From the cell containing the given text, extract its center point as (X, Y) coordinate. 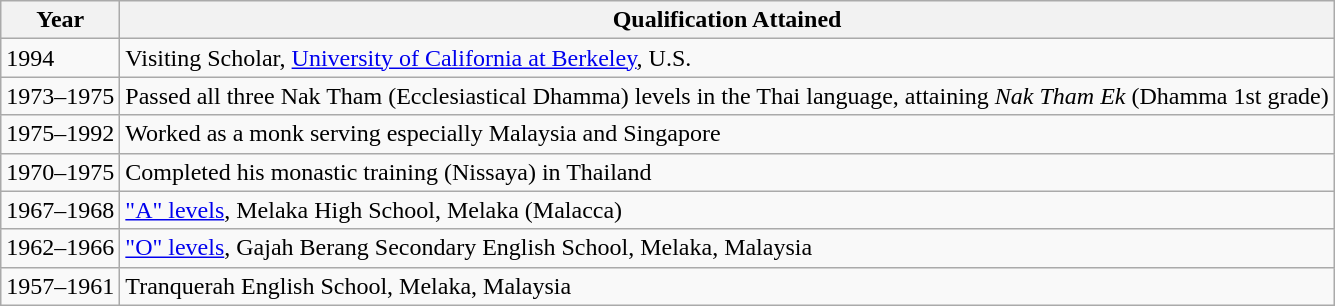
1957–1961 (60, 286)
Completed his monastic training (Nissaya) in Thailand (727, 172)
"O" levels, Gajah Berang Secondary English School, Melaka, Malaysia (727, 248)
"A" levels, Melaka High School, Melaka (Malacca) (727, 210)
Passed all three Nak Tham (Ecclesiastical Dhamma) levels in the Thai language, attaining Nak Tham Ek (Dhamma 1st grade) (727, 96)
Visiting Scholar, University of California at Berkeley, U.S. (727, 58)
1973–1975 (60, 96)
1970–1975 (60, 172)
1975–1992 (60, 134)
Qualification Attained (727, 20)
Tranquerah English School, Melaka, Malaysia (727, 286)
1962–1966 (60, 248)
1967–1968 (60, 210)
1994 (60, 58)
Year (60, 20)
Worked as a monk serving especially Malaysia and Singapore (727, 134)
